Locate the cell with the specified text and output its [x, y] center coordinate. 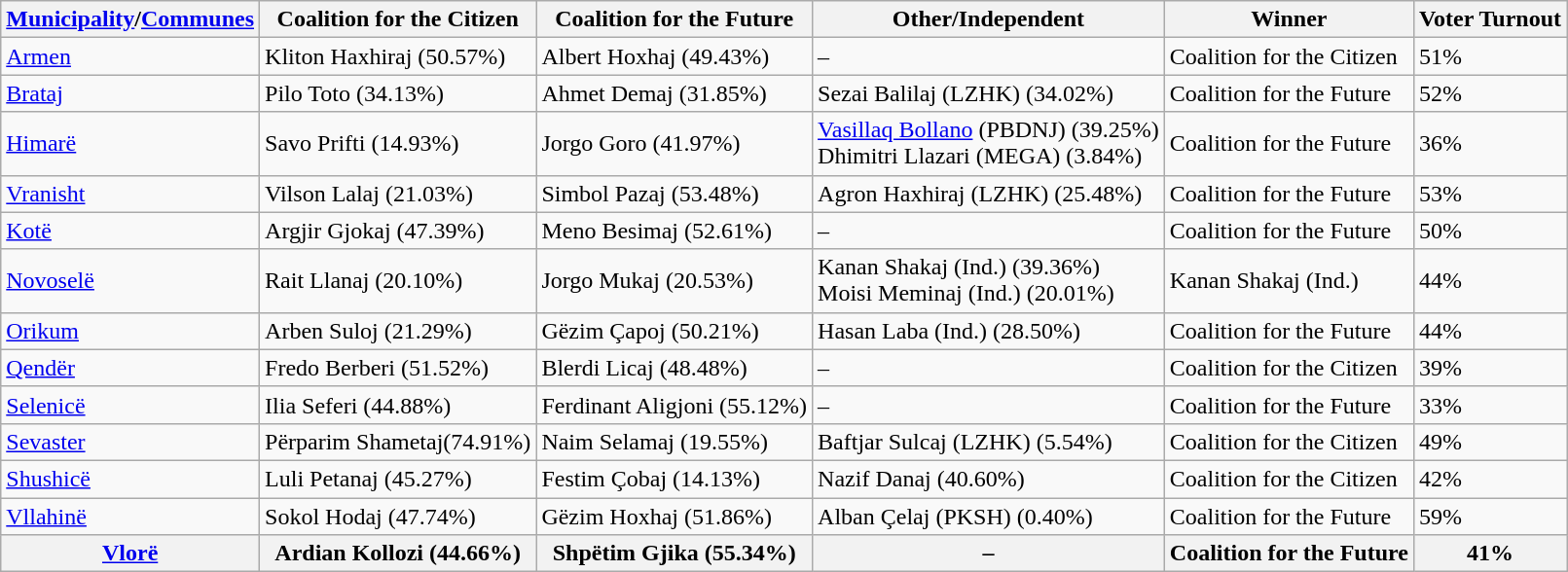
50% [1489, 231]
Sezai Balilaj (LZHK) (34.02%) [989, 93]
Simbol Pazaj (53.48%) [675, 194]
Vilson Lalaj (21.03%) [398, 194]
Qendër [130, 368]
Sevaster [130, 442]
Hasan Laba (Ind.) (28.50%) [989, 331]
42% [1489, 479]
Brataj [130, 93]
53% [1489, 194]
33% [1489, 405]
Novoselë [130, 280]
Arben Suloj (21.29%) [398, 331]
41% [1489, 554]
Vllahinë [130, 517]
Vranisht [130, 194]
Argjir Gjokaj (47.39%) [398, 231]
Gëzim Çapoj (50.21%) [675, 331]
52% [1489, 93]
Voter Turnout [1489, 19]
Albert Hoxhaj (49.43%) [675, 56]
Himarë [130, 144]
Pilo Toto (34.13%) [398, 93]
Vlorë [130, 554]
Gëzim Hoxhaj (51.86%) [675, 517]
Ilia Seferi (44.88%) [398, 405]
Rait Llanaj (20.10%) [398, 280]
Festim Çobaj (14.13%) [675, 479]
Ferdinant Aligjoni (55.12%) [675, 405]
Armen [130, 56]
Jorgo Goro (41.97%) [675, 144]
Meno Besimaj (52.61%) [675, 231]
Kanan Shakaj (Ind.) (39.36%)Moisi Meminaj (Ind.) (20.01%) [989, 280]
51% [1489, 56]
Blerdi Licaj (48.48%) [675, 368]
Kanan Shakaj (Ind.) [1289, 280]
Municipality/Communes [130, 19]
Other/Independent [989, 19]
Savo Prifti (14.93%) [398, 144]
Jorgo Mukaj (20.53%) [675, 280]
Naim Selamaj (19.55%) [675, 442]
Kliton Haxhiraj (50.57%) [398, 56]
Shushicë [130, 479]
59% [1489, 517]
36% [1489, 144]
Agron Haxhiraj (LZHK) (25.48%) [989, 194]
Kotë [130, 231]
Baftjar Sulcaj (LZHK) (5.54%) [989, 442]
39% [1489, 368]
Luli Petanaj (45.27%) [398, 479]
Fredo Berberi (51.52%) [398, 368]
Nazif Danaj (40.60%) [989, 479]
Ardian Kollozi (44.66%) [398, 554]
49% [1489, 442]
Alban Çelaj (PKSH) (0.40%) [989, 517]
Sokol Hodaj (47.74%) [398, 517]
Ahmet Demaj (31.85%) [675, 93]
Winner [1289, 19]
Përparim Shametaj(74.91%) [398, 442]
Selenicë [130, 405]
Shpëtim Gjika (55.34%) [675, 554]
Orikum [130, 331]
Vasillaq Bollano (PBDNJ) (39.25%)Dhimitri Llazari (MEGA) (3.84%) [989, 144]
